Capture the cell that displays the provided text and extract its [x, y] central coordinate. 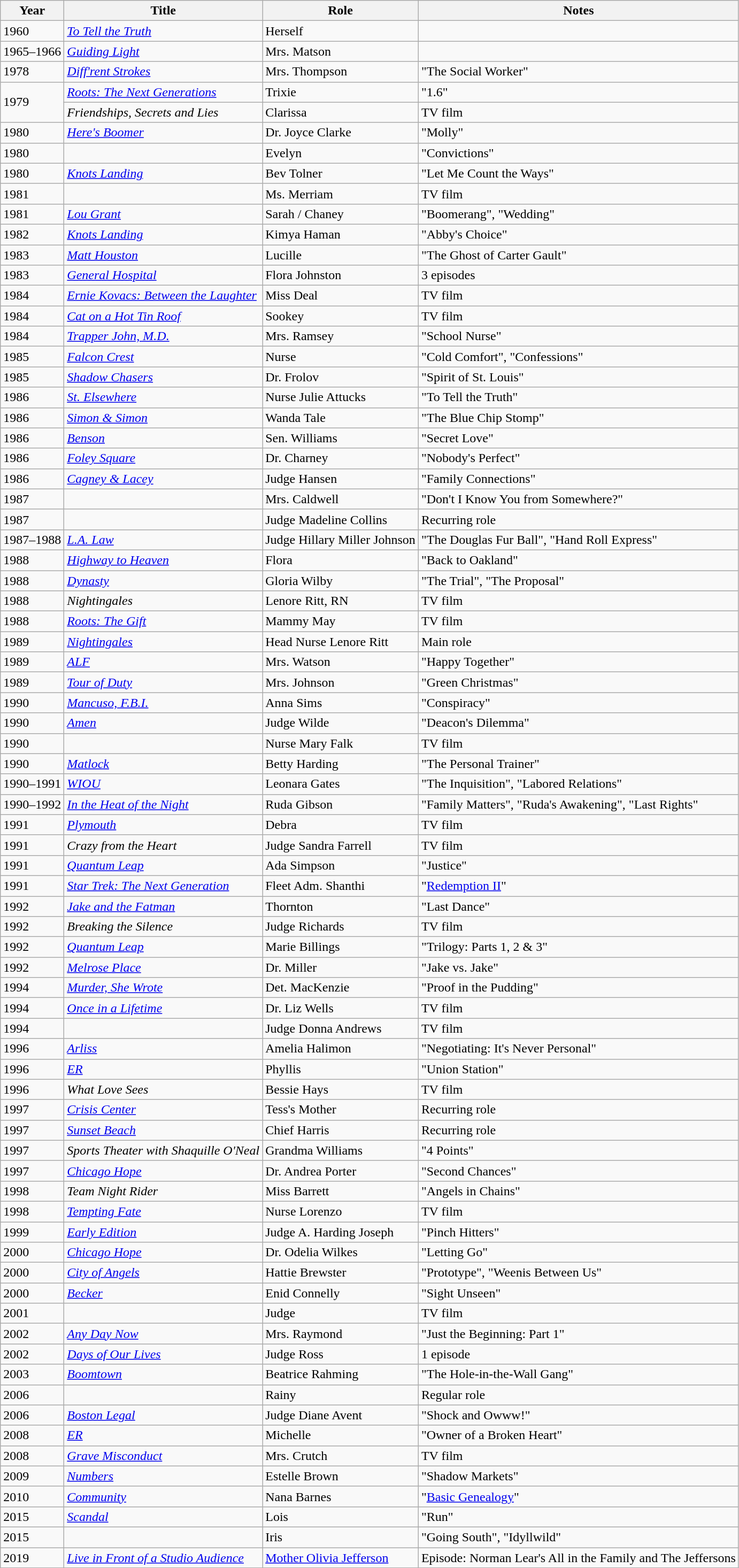
Beatrice Rahming [341, 1374]
"Justice" [579, 865]
"Proof in the Pudding" [579, 988]
Lucille [341, 255]
Judge Sandra Farrell [341, 845]
Debra [341, 825]
1979 [32, 102]
Leonara Gates [341, 784]
Wanda Tale [341, 418]
"School Nurse" [579, 336]
Dr. Miller [341, 967]
Dr. Frolov [341, 377]
What Love Sees [164, 1089]
Scandal [164, 1517]
"Cold Comfort", "Confessions" [579, 357]
Crisis Center [164, 1110]
Iris [341, 1537]
1960 [32, 31]
"Basic Genealogy" [579, 1496]
Phyllis [341, 1069]
"The Douglas Fur Ball", "Hand Roll Express" [579, 540]
Trapper John, M.D. [164, 336]
Judge Donna Andrews [341, 1028]
"Family Matters", "Ruda's Awakening", "Last Rights" [579, 804]
Judge Madeline Collins [341, 519]
Notes [579, 11]
Dynasty [164, 580]
"4 Points" [579, 1150]
"Green Christmas" [579, 682]
In the Heat of the Night [164, 804]
L.A. Law [164, 540]
"Shock and Owww!" [579, 1415]
Gloria Wilby [341, 580]
Judge Hillary Miller Johnson [341, 540]
Mrs. Watson [341, 662]
Judge Wilde [341, 723]
Early Edition [164, 1232]
Roots: The Next Generations [164, 92]
Year [32, 11]
2009 [32, 1476]
"Molly" [579, 133]
Jake and the Fatman [164, 906]
3 episodes [579, 275]
Live in Front of a Studio Audience [164, 1558]
Matlock [164, 764]
Estelle Brown [341, 1476]
Sookey [341, 316]
Any Day Now [164, 1334]
"Happy Together" [579, 662]
Judge [341, 1313]
Nurse [341, 357]
Cagney & Lacey [164, 479]
2003 [32, 1374]
Episode: Norman Lear's All in the Family and The Jeffersons [579, 1558]
Ruda Gibson [341, 804]
Miss Deal [341, 296]
"Prototype", "Weenis Between Us" [579, 1273]
Nana Barnes [341, 1496]
1978 [32, 72]
"The Personal Trainer" [579, 764]
"Shadow Markets" [579, 1476]
Ms. Merriam [341, 194]
"Last Dance" [579, 906]
Once in a Lifetime [164, 1008]
"Conspiracy" [579, 703]
Regular role [579, 1395]
Plymouth [164, 825]
"The Trial", "The Proposal" [579, 580]
Nurse Mary Falk [341, 743]
Dr. Joyce Clarke [341, 133]
Judge Hansen [341, 479]
Role [341, 11]
1987–1988 [32, 540]
"Nobody's Perfect" [579, 458]
2010 [32, 1496]
Grave Misconduct [164, 1456]
Melrose Place [164, 967]
"Redemption II" [579, 886]
"The Hole-in-the-Wall Gang" [579, 1374]
ALF [164, 662]
Mrs. Ramsey [341, 336]
"Second Chances" [579, 1171]
Community [164, 1496]
"Convictions" [579, 153]
Anna Sims [341, 703]
Murder, She Wrote [164, 988]
Hattie Brewster [341, 1273]
"The Social Worker" [579, 72]
"Pinch Hitters" [579, 1232]
Mammy May [341, 621]
Mrs. Caldwell [341, 499]
1982 [32, 234]
Ada Simpson [341, 865]
1990–1992 [32, 804]
Fleet Adm. Shanthi [341, 886]
Boston Legal [164, 1415]
Dr. Odelia Wilkes [341, 1252]
Tess's Mother [341, 1110]
"Union Station" [579, 1069]
"Going South", "Idyllwild" [579, 1537]
Guiding Light [164, 51]
Breaking the Silence [164, 927]
Judge Ross [341, 1354]
Amen [164, 723]
Thornton [341, 906]
"1.6" [579, 92]
Det. MacKenzie [341, 988]
Title [164, 11]
Highway to Heaven [164, 560]
Lenore Ritt, RN [341, 601]
Flora [341, 560]
Lois [341, 1517]
Team Night Rider [164, 1191]
Nurse Julie Attucks [341, 397]
2001 [32, 1313]
Roots: The Gift [164, 621]
Amelia Halimon [341, 1049]
"Abby's Choice" [579, 234]
"Boomerang", "Wedding" [579, 214]
Dr. Charney [341, 458]
Dr. Liz Wells [341, 1008]
Trixie [341, 92]
"Spirit of St. Louis" [579, 377]
Friendships, Secrets and Lies [164, 112]
Dr. Andrea Porter [341, 1171]
"The Blue Chip Stomp" [579, 418]
City of Angels [164, 1273]
Miss Barrett [341, 1191]
Boomtown [164, 1374]
"Deacon's Dilemma" [579, 723]
Becker [164, 1293]
Mrs. Johnson [341, 682]
Betty Harding [341, 764]
Judge A. Harding Joseph [341, 1232]
Herself [341, 31]
Main role [579, 642]
Benson [164, 438]
Foley Square [164, 458]
"Secret Love" [579, 438]
"Negotiating: It's Never Personal" [579, 1049]
St. Elsewhere [164, 397]
"Back to Oakland" [579, 560]
Mother Olivia Jefferson [341, 1558]
Falcon Crest [164, 357]
Arliss [164, 1049]
1965–1966 [32, 51]
"Don't I Know You from Somewhere?" [579, 499]
Mancuso, F.B.I. [164, 703]
Mrs. Thompson [341, 72]
General Hospital [164, 275]
Sen. Williams [341, 438]
"Sight Unseen" [579, 1293]
Kimya Haman [341, 234]
"Owner of a Broken Heart" [579, 1435]
Mrs. Raymond [341, 1334]
Ernie Kovacs: Between the Laughter [164, 296]
Star Trek: The Next Generation [164, 886]
Sunset Beach [164, 1130]
Mrs. Crutch [341, 1456]
Nurse Lorenzo [341, 1211]
2019 [32, 1558]
1990–1991 [32, 784]
Grandma Williams [341, 1150]
"Jake vs. Jake" [579, 967]
Clarissa [341, 112]
Matt Houston [164, 255]
Diff'rent Strokes [164, 72]
Days of Our Lives [164, 1354]
"The Ghost of Carter Gault" [579, 255]
Crazy from the Heart [164, 845]
To Tell the Truth [164, 31]
"To Tell the Truth" [579, 397]
Bev Tolner [341, 173]
Cat on a Hot Tin Roof [164, 316]
Chief Harris [341, 1130]
1 episode [579, 1354]
"Trilogy: Parts 1, 2 & 3" [579, 947]
Michelle [341, 1435]
Enid Connelly [341, 1293]
Here's Boomer [164, 133]
Bessie Hays [341, 1089]
Lou Grant [164, 214]
Marie Billings [341, 947]
1999 [32, 1232]
"Run" [579, 1517]
"Just the Beginning: Part 1" [579, 1334]
"Family Connections" [579, 479]
Evelyn [341, 153]
Tempting Fate [164, 1211]
Shadow Chasers [164, 377]
"Letting Go" [579, 1252]
Simon & Simon [164, 418]
"The Inquisition", "Labored Relations" [579, 784]
Numbers [164, 1476]
"Angels in Chains" [579, 1191]
WIOU [164, 784]
Judge Richards [341, 927]
Tour of Duty [164, 682]
Rainy [341, 1395]
Sarah / Chaney [341, 214]
"Let Me Count the Ways" [579, 173]
Judge Diane Avent [341, 1415]
Flora Johnston [341, 275]
Mrs. Matson [341, 51]
Head Nurse Lenore Ritt [341, 642]
Sports Theater with Shaquille O'Neal [164, 1150]
